Find where the given text appears and provide that cell's center as [x, y] coordinate. 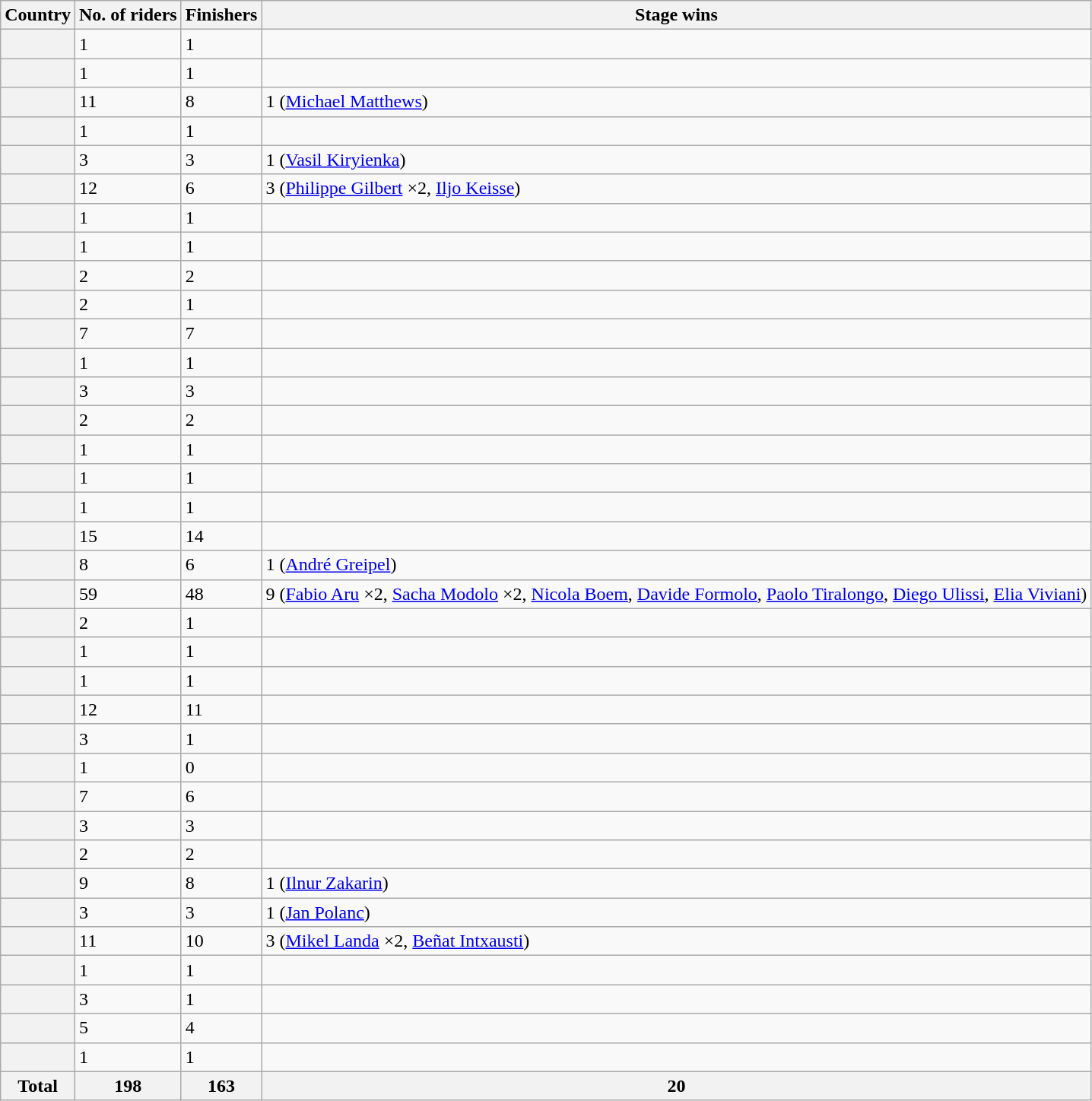
1 (Ilnur Zakarin) [677, 884]
1 (Michael Matthews) [677, 102]
3 (Philippe Gilbert ×2, Iljo Keisse) [677, 189]
9 (Fabio Aru ×2, Sacha Modolo ×2, Nicola Boem, Davide Formolo, Paolo Tiralongo, Diego Ulissi, Elia Viviani) [677, 594]
No. of riders [128, 15]
198 [128, 1086]
163 [221, 1086]
14 [221, 536]
Total [38, 1086]
59 [128, 594]
1 (André Greipel) [677, 565]
15 [128, 536]
20 [677, 1086]
4 [221, 1028]
48 [221, 594]
0 [221, 767]
Finishers [221, 15]
Stage wins [677, 15]
3 (Mikel Landa ×2, Beñat Intxausti) [677, 941]
Country [38, 15]
1 (Vasil Kiryienka) [677, 160]
5 [128, 1028]
10 [221, 941]
1 (Jan Polanc) [677, 912]
9 [128, 884]
